Locate the cell with the specified text and output its (X, Y) center coordinate. 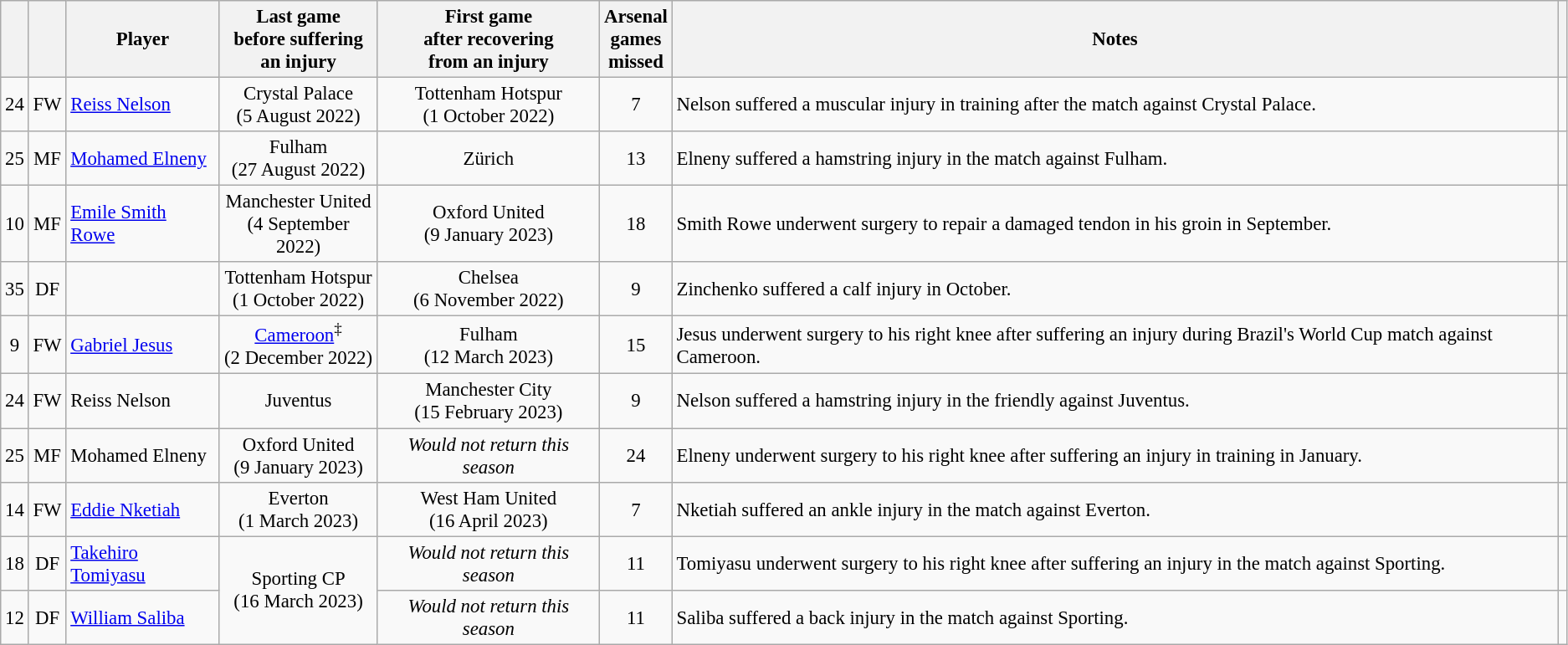
Nketiah suffered an ankle injury in the match against Everton. (1115, 509)
10 (15, 224)
Takehiro Tomiyasu (142, 564)
Saliba suffered a back injury in the match against Sporting. (1115, 617)
Smith Rowe underwent surgery to repair a damaged tendon in his groin in September. (1115, 224)
12 (15, 617)
William Saliba (142, 617)
Tomiyasu underwent surgery to his right knee after suffering an injury in the match against Sporting. (1115, 564)
Crystal Palace(5 August 2022) (298, 105)
West Ham United(16 April 2023) (489, 509)
Emile Smith Rowe (142, 224)
Eddie Nketiah (142, 509)
Zinchenko suffered a calf injury in October. (1115, 289)
Elneny underwent surgery to his right knee after suffering an injury in training in January. (1115, 455)
Last gamebefore sufferingan injury (298, 39)
Gabriel Jesus (142, 345)
Manchester United(4 September 2022) (298, 224)
35 (15, 289)
Manchester City(15 February 2023) (489, 402)
Jesus underwent surgery to his right knee after suffering an injury during Brazil's World Cup match against Cameroon. (1115, 345)
14 (15, 509)
13 (636, 159)
Notes (1115, 39)
Juventus (298, 402)
Chelsea(6 November 2022) (489, 289)
Fulham(12 March 2023) (489, 345)
First gameafter recoveringfrom an injury (489, 39)
Everton(1 March 2023) (298, 509)
Player (142, 39)
15 (636, 345)
Cameroon‡(2 December 2022) (298, 345)
Nelson suffered a muscular injury in training after the match against Crystal Palace. (1115, 105)
Arsenalgamesmissed (636, 39)
Nelson suffered a hamstring injury in the friendly against Juventus. (1115, 402)
Elneny suffered a hamstring injury in the match against Fulham. (1115, 159)
Sporting CP(16 March 2023) (298, 591)
Zürich (489, 159)
Fulham(27 August 2022) (298, 159)
